Search for the cell housing the specified text and yield its [x, y] center coordinate. 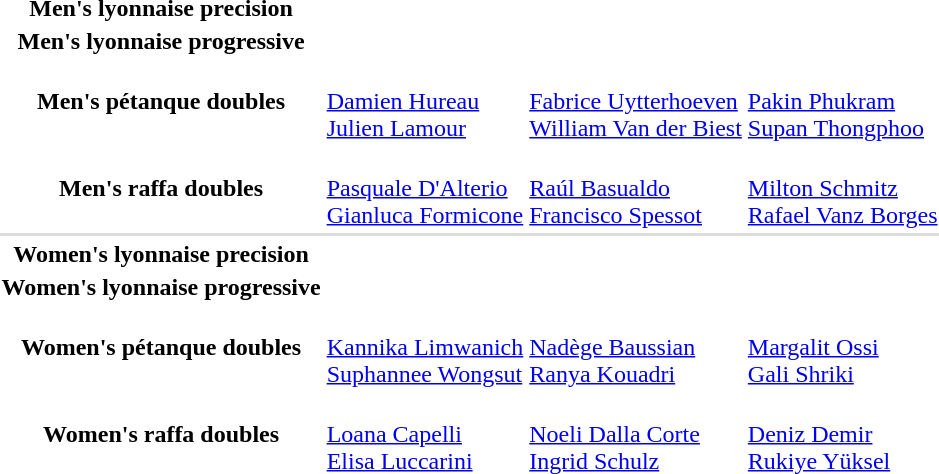
Women's lyonnaise progressive [161, 287]
Nadège BaussianRanya Kouadri [636, 347]
Milton SchmitzRafael Vanz Borges [842, 188]
Women's lyonnaise precision [161, 254]
Men's raffa doubles [161, 188]
Pasquale D'AlterioGianluca Formicone [425, 188]
Women's pétanque doubles [161, 347]
Kannika LimwanichSuphannee Wongsut [425, 347]
Margalit OssiGali Shriki [842, 347]
Men's lyonnaise progressive [161, 41]
Damien HureauJulien Lamour [425, 101]
Pakin PhukramSupan Thongphoo [842, 101]
Raúl BasualdoFrancisco Spessot [636, 188]
Men's pétanque doubles [161, 101]
Fabrice UytterhoevenWilliam Van der Biest [636, 101]
